From the cell containing the given text, extract its center point as [X, Y] coordinate. 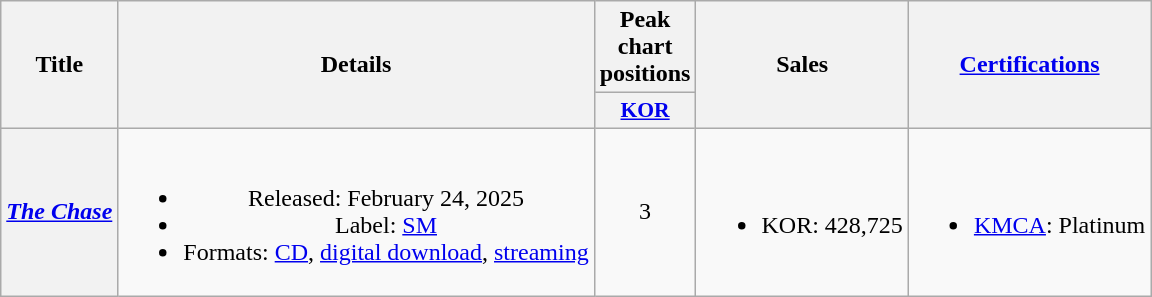
KMCA: Platinum [1029, 212]
Title [60, 65]
KOR: 428,725 [802, 212]
Released: February 24, 2025Label: SMFormats: CD, digital download, streaming [356, 212]
Sales [802, 65]
3 [645, 212]
Details [356, 65]
Certifications [1029, 65]
Peak chart positions [645, 47]
The Chase [60, 212]
KOR [645, 111]
